Capture the cell that displays the provided text and extract its (x, y) central coordinate. 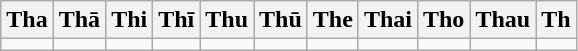
Thu (227, 20)
Thī (176, 20)
The (332, 20)
Th (556, 20)
Thū (281, 20)
Tho (443, 20)
Thai (388, 20)
Thau (503, 20)
Thā (79, 20)
Thi (130, 20)
Tha (27, 20)
